Pinpoint the cell where the given text exists, returning its (x, y) midpoint coordinate. 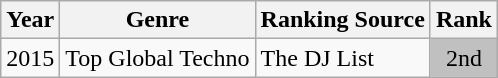
The DJ List (342, 58)
2nd (464, 58)
Genre (158, 20)
Year (30, 20)
Ranking Source (342, 20)
Top Global Techno (158, 58)
Rank (464, 20)
2015 (30, 58)
